Identify which cell holds the provided text, then report its [X, Y] central coordinate. 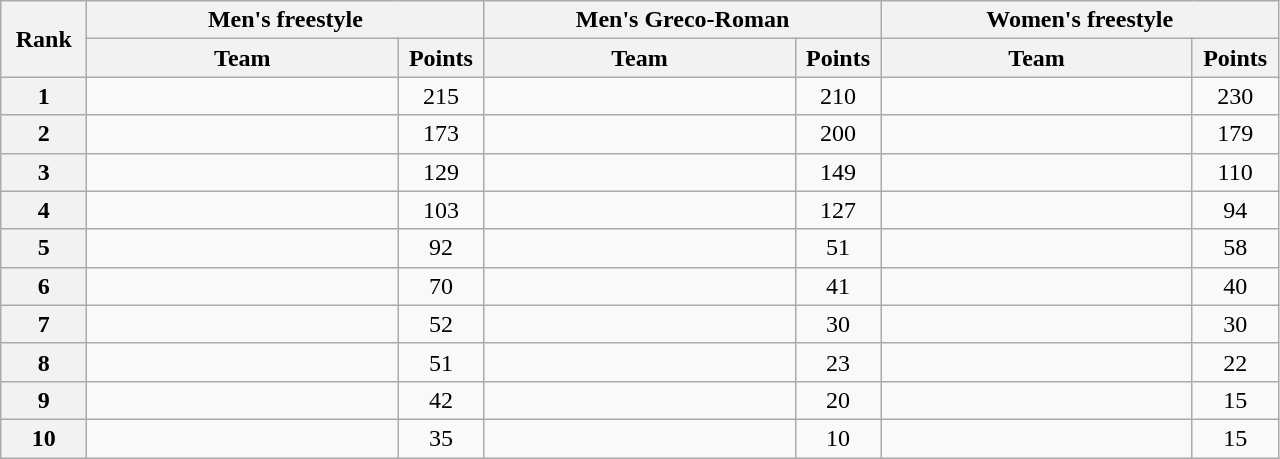
7 [44, 324]
22 [1235, 362]
23 [838, 362]
52 [441, 324]
127 [838, 210]
41 [838, 286]
2 [44, 134]
35 [441, 438]
149 [838, 172]
110 [1235, 172]
94 [1235, 210]
103 [441, 210]
6 [44, 286]
92 [441, 248]
230 [1235, 96]
215 [441, 96]
58 [1235, 248]
179 [1235, 134]
129 [441, 172]
Rank [44, 39]
210 [838, 96]
9 [44, 400]
20 [838, 400]
4 [44, 210]
1 [44, 96]
70 [441, 286]
40 [1235, 286]
3 [44, 172]
Men's freestyle [286, 20]
Women's freestyle [1080, 20]
8 [44, 362]
42 [441, 400]
173 [441, 134]
200 [838, 134]
5 [44, 248]
Men's Greco-Roman [682, 20]
